Locate the cell with the specified text and output its [X, Y] center coordinate. 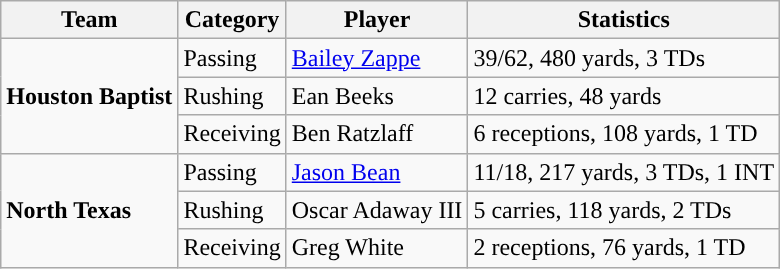
Ean Beeks [377, 96]
Ben Ratzlaff [377, 134]
39/62, 480 yards, 3 TDs [624, 58]
Houston Baptist [90, 96]
North Texas [90, 210]
5 carries, 118 yards, 2 TDs [624, 210]
Statistics [624, 20]
Player [377, 20]
2 receptions, 76 yards, 1 TD [624, 248]
Greg White [377, 248]
Team [90, 20]
11/18, 217 yards, 3 TDs, 1 INT [624, 172]
Jason Bean [377, 172]
12 carries, 48 yards [624, 96]
Oscar Adaway III [377, 210]
6 receptions, 108 yards, 1 TD [624, 134]
Category [232, 20]
Bailey Zappe [377, 58]
